Scan for the cell matching the given text and deliver its [x, y] coordinate at center. 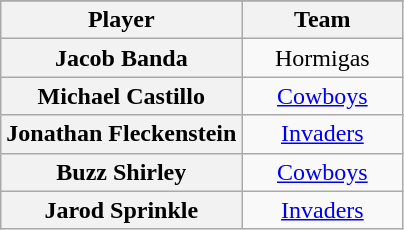
Team [322, 20]
Jonathan Fleckenstein [122, 134]
Player [122, 20]
Buzz Shirley [122, 172]
Michael Castillo [122, 96]
Jacob Banda [122, 58]
Jarod Sprinkle [122, 210]
Hormigas [322, 58]
